Find where the given text appears and provide that cell's center as (x, y) coordinate. 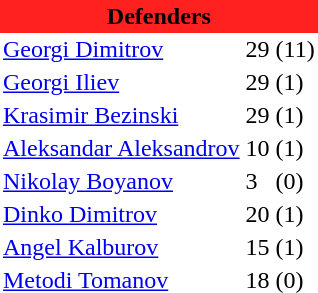
Angel Kalburov (122, 248)
3 (258, 182)
Aleksandar Aleksandrov (122, 148)
Krasimir Bezinski (122, 116)
Georgi Dimitrov (122, 50)
(0) (296, 182)
15 (258, 248)
Nikolay Boyanov (122, 182)
10 (258, 148)
Dinko Dimitrov (122, 214)
Defenders (159, 16)
(11) (296, 50)
20 (258, 214)
Georgi Iliev (122, 82)
